Extract the [x, y] coordinate from the center of the cell holding the provided text.  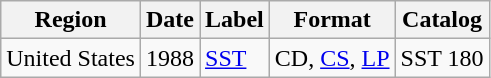
SST [235, 58]
Date [170, 20]
Format [332, 20]
United States [71, 58]
1988 [170, 58]
CD, CS, LP [332, 58]
Region [71, 20]
Catalog [442, 20]
SST 180 [442, 58]
Label [235, 20]
